From the cell containing the given text, extract its center point as (x, y) coordinate. 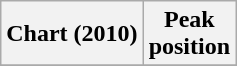
Chart (2010) (72, 34)
Peak position (189, 34)
